From the cell containing the given text, extract its center point as [X, Y] coordinate. 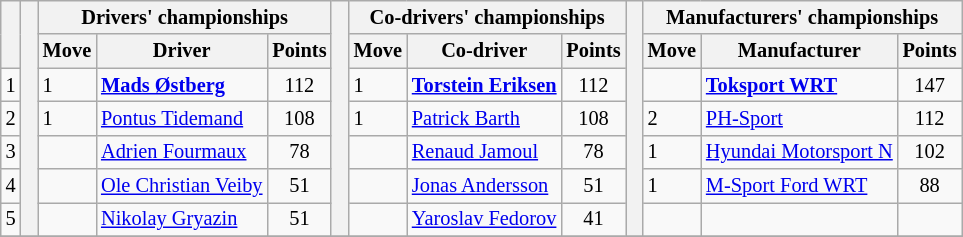
3 [11, 152]
Hyundai Motorsport N [800, 152]
88 [930, 186]
Toksport WRT [800, 85]
147 [930, 85]
Driver [182, 51]
Ole Christian Veiby [182, 186]
Co-driver [484, 51]
Jonas Andersson [484, 186]
Yaroslav Fedorov [484, 219]
41 [593, 219]
Torstein Eriksen [484, 85]
4 [11, 186]
Patrick Barth [484, 118]
Manufacturer [800, 51]
Manufacturers' championships [802, 17]
Adrien Fourmaux [182, 152]
Renaud Jamoul [484, 152]
PH-Sport [800, 118]
Drivers' championships [185, 17]
102 [930, 152]
Nikolay Gryazin [182, 219]
Pontus Tidemand [182, 118]
Co-drivers' championships [488, 17]
M-Sport Ford WRT [800, 186]
Mads Østberg [182, 85]
5 [11, 219]
